Identify which cell holds the provided text, then report its [x, y] central coordinate. 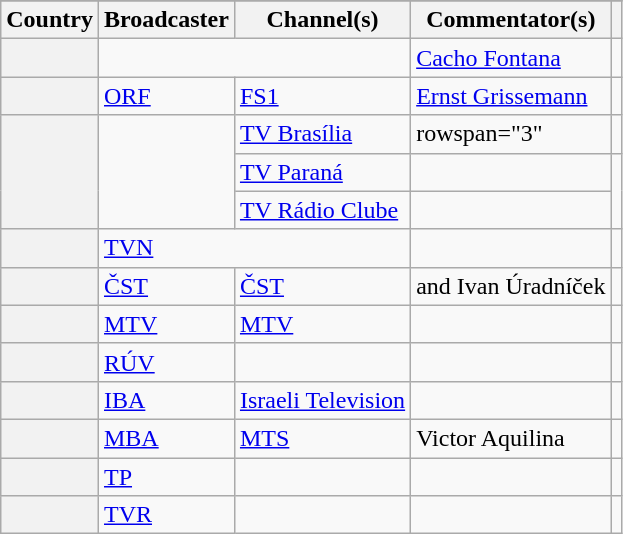
Channel(s) [322, 20]
Country [50, 20]
FS1 [322, 96]
RÚV [166, 362]
Broadcaster [166, 20]
ORF [166, 96]
IBA [166, 400]
Israeli Television [322, 400]
TVN [254, 248]
TVR [166, 515]
TV Brasília [322, 134]
Cacho Fontana [511, 58]
TP [166, 477]
and Ivan Úradníček [511, 286]
rowspan="3" [511, 134]
TV Paraná [322, 172]
Commentator(s) [511, 20]
Victor Aquilina [511, 438]
TV Rádio Clube [322, 210]
MTS [322, 438]
Ernst Grissemann [511, 96]
MBA [166, 438]
